Search for the cell housing the specified text and yield its (X, Y) center coordinate. 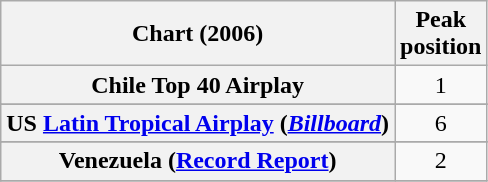
6 (441, 123)
Chart (2006) (198, 34)
2 (441, 161)
Venezuela (Record Report) (198, 161)
Peakposition (441, 34)
US Latin Tropical Airplay (Billboard) (198, 123)
Chile Top 40 Airplay (198, 85)
1 (441, 85)
